Pinpoint the cell where the given text exists, returning its [x, y] midpoint coordinate. 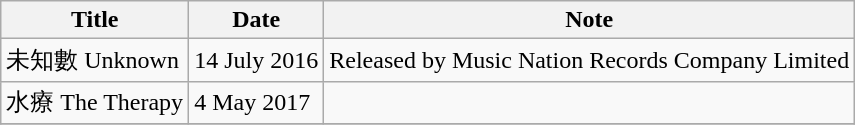
Date [256, 20]
4 May 2017 [256, 102]
Title [95, 20]
Note [590, 20]
水療 The Therapy [95, 102]
未知數 Unknown [95, 60]
14 July 2016 [256, 60]
Released by Music Nation Records Company Limited [590, 60]
